Pinpoint the cell where the given text exists, returning its [X, Y] midpoint coordinate. 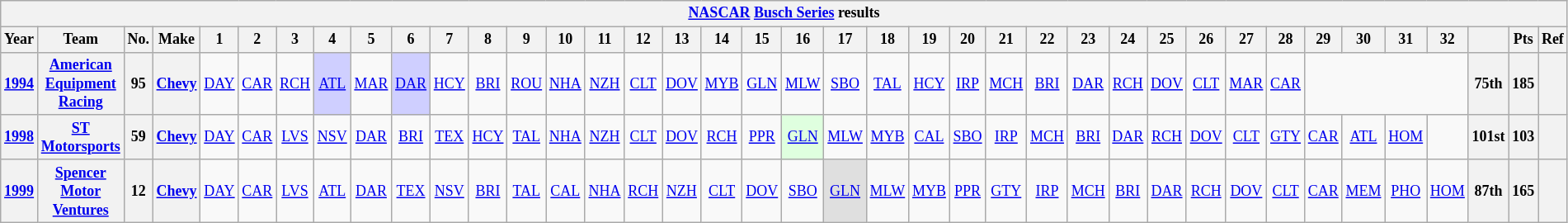
1 [219, 40]
10 [566, 40]
185 [1523, 83]
75th [1488, 83]
1999 [20, 191]
25 [1167, 40]
PHO [1406, 191]
14 [722, 40]
NASCAR Busch Series results [784, 13]
165 [1523, 191]
7 [449, 40]
22 [1048, 40]
20 [968, 40]
ROU [526, 83]
31 [1406, 40]
11 [605, 40]
16 [803, 40]
8 [488, 40]
No. [139, 40]
101st [1488, 137]
24 [1128, 40]
19 [930, 40]
3 [295, 40]
32 [1448, 40]
Make [177, 40]
4 [332, 40]
Ref [1553, 40]
5 [371, 40]
1994 [20, 83]
26 [1206, 40]
13 [682, 40]
Team [81, 40]
Year [20, 40]
29 [1323, 40]
Spencer Motor Ventures [81, 191]
Pts [1523, 40]
2 [257, 40]
23 [1088, 40]
30 [1363, 40]
59 [139, 137]
95 [139, 83]
9 [526, 40]
17 [845, 40]
6 [411, 40]
21 [1006, 40]
87th [1488, 191]
15 [762, 40]
103 [1523, 137]
27 [1246, 40]
ST Motorsports [81, 137]
1998 [20, 137]
MEM [1363, 191]
American Equipment Racing [81, 83]
28 [1286, 40]
18 [888, 40]
